For the text-containing cell, return its midpoint in [X, Y] coordinate format. 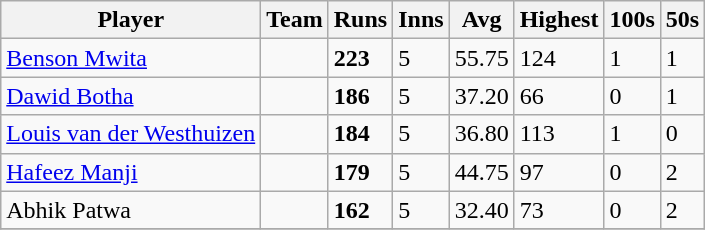
55.75 [482, 58]
162 [360, 210]
Dawid Botha [131, 96]
Runs [360, 20]
Hafeez Manji [131, 172]
Avg [482, 20]
97 [559, 172]
36.80 [482, 134]
32.40 [482, 210]
186 [360, 96]
184 [360, 134]
Team [295, 20]
44.75 [482, 172]
Abhik Patwa [131, 210]
37.20 [482, 96]
179 [360, 172]
Player [131, 20]
Louis van der Westhuizen [131, 134]
Highest [559, 20]
66 [559, 96]
100s [632, 20]
Inns [421, 20]
Benson Mwita [131, 58]
50s [682, 20]
73 [559, 210]
124 [559, 58]
113 [559, 134]
223 [360, 58]
